Provide the [x, y] coordinate of the cell's center where the given text is located.  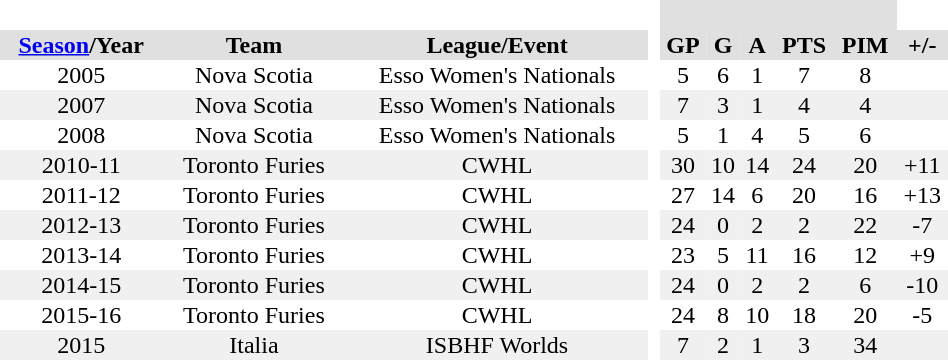
Team [254, 45]
Season/Year [81, 45]
G [723, 45]
2007 [81, 105]
2013-14 [81, 255]
23 [683, 255]
A [757, 45]
2012-13 [81, 225]
34 [866, 345]
2015-16 [81, 315]
Italia [254, 345]
-5 [922, 315]
2010-11 [81, 165]
+9 [922, 255]
GP [683, 45]
-7 [922, 225]
2014-15 [81, 285]
30 [683, 165]
12 [866, 255]
27 [683, 195]
2008 [81, 135]
22 [866, 225]
18 [804, 315]
+11 [922, 165]
ISBHF Worlds [496, 345]
PTS [804, 45]
-10 [922, 285]
PIM [866, 45]
11 [757, 255]
2005 [81, 75]
+13 [922, 195]
+/- [922, 45]
2011-12 [81, 195]
League/Event [496, 45]
2015 [81, 345]
